From the cell containing the given text, extract its center point as (X, Y) coordinate. 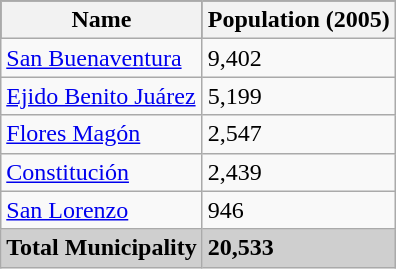
Flores Magón (102, 134)
5,199 (298, 96)
Population (2005) (298, 20)
San Buenaventura (102, 58)
San Lorenzo (102, 210)
Total Municipality (102, 248)
2,547 (298, 134)
2,439 (298, 172)
Constitución (102, 172)
946 (298, 210)
9,402 (298, 58)
Ejido Benito Juárez (102, 96)
20,533 (298, 248)
Name (102, 20)
